From the cell containing the given text, extract its center point as (X, Y) coordinate. 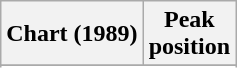
Peakposition (189, 34)
Chart (1989) (72, 34)
